Locate the cell with the specified text and output its [X, Y] center coordinate. 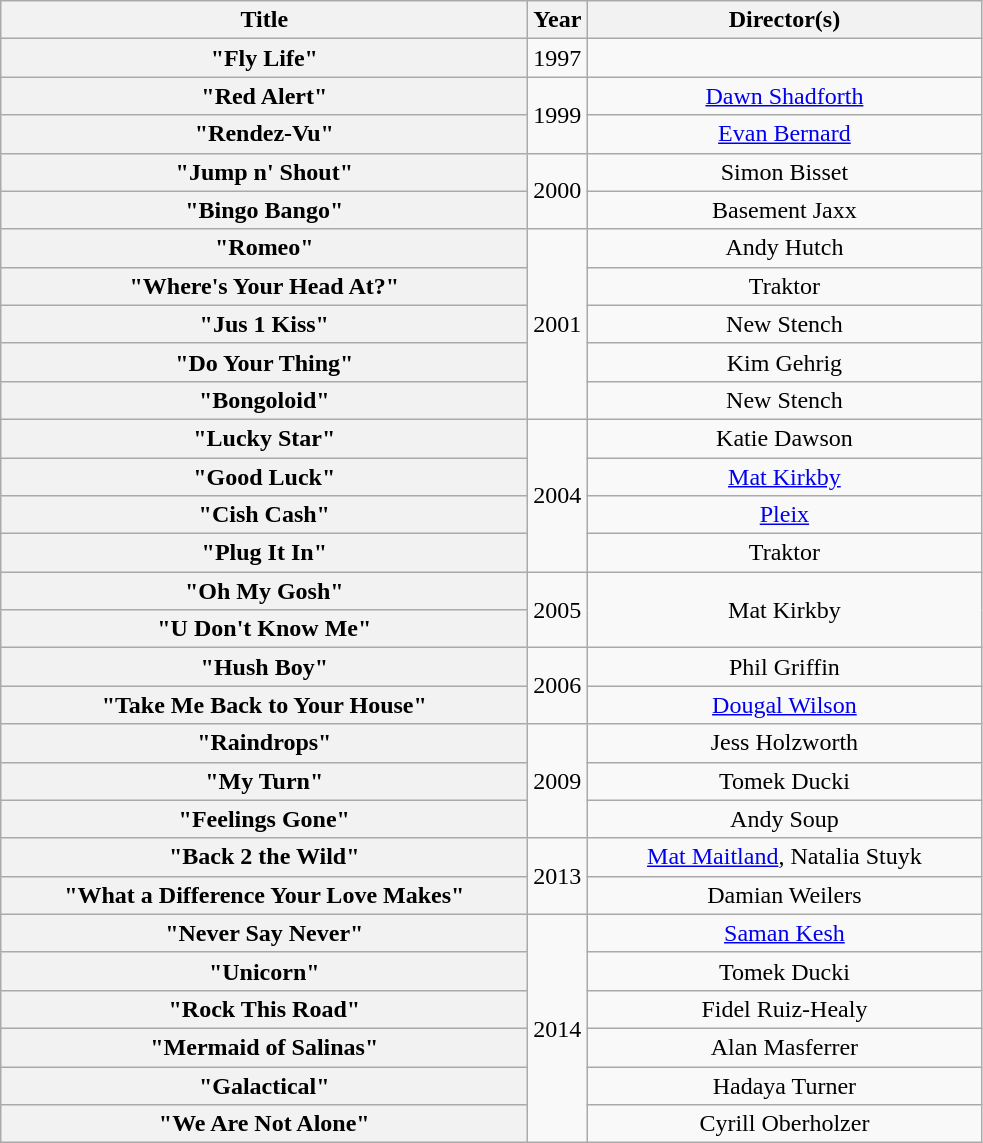
"Galactical" [264, 1085]
Damian Weilers [784, 895]
"Lucky Star" [264, 438]
Director(s) [784, 20]
Phil Griffin [784, 667]
Cyrill Oberholzer [784, 1124]
"Hush Boy" [264, 667]
Hadaya Turner [784, 1085]
Kim Gehrig [784, 362]
Fidel Ruiz-Healy [784, 1009]
"Jump n' Shout" [264, 172]
"Bongoloid" [264, 400]
Basement Jaxx [784, 210]
"Rock This Road" [264, 1009]
"Take Me Back to Your House" [264, 705]
"Cish Cash" [264, 515]
"Jus 1 Kiss" [264, 324]
Pleix [784, 515]
2009 [558, 781]
"Bingo Bango" [264, 210]
Andy Soup [784, 819]
Title [264, 20]
"What a Difference Your Love Makes" [264, 895]
Mat Maitland, Natalia Stuyk [784, 857]
2000 [558, 191]
"Where's Your Head At?" [264, 286]
"Do Your Thing" [264, 362]
2014 [558, 1028]
"Unicorn" [264, 971]
"Plug It In" [264, 553]
Andy Hutch [784, 248]
Saman Kesh [784, 933]
"Feelings Gone" [264, 819]
2001 [558, 324]
Jess Holzworth [784, 743]
"Rendez-Vu" [264, 134]
2004 [558, 495]
Alan Masferrer [784, 1047]
"Fly Life" [264, 58]
2013 [558, 876]
Evan Bernard [784, 134]
"Good Luck" [264, 477]
"Red Alert" [264, 96]
2006 [558, 686]
"Back 2 the Wild" [264, 857]
1999 [558, 115]
1997 [558, 58]
Year [558, 20]
"U Don't Know Me" [264, 629]
"Oh My Gosh" [264, 591]
Simon Bisset [784, 172]
Dougal Wilson [784, 705]
Katie Dawson [784, 438]
"Never Say Never" [264, 933]
Dawn Shadforth [784, 96]
"My Turn" [264, 781]
2005 [558, 610]
"Romeo" [264, 248]
"Mermaid of Salinas" [264, 1047]
"We Are Not Alone" [264, 1124]
"Raindrops" [264, 743]
